Output the (X, Y) coordinate of the center of the cell containing the given text.  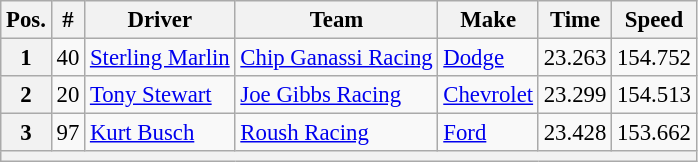
Driver (160, 20)
154.513 (654, 95)
Time (574, 20)
Kurt Busch (160, 133)
Dodge (488, 58)
154.752 (654, 58)
153.662 (654, 133)
40 (68, 58)
Roush Racing (336, 133)
Chevrolet (488, 95)
Speed (654, 20)
23.428 (574, 133)
Make (488, 20)
23.299 (574, 95)
1 (26, 58)
Sterling Marlin (160, 58)
Team (336, 20)
Ford (488, 133)
Pos. (26, 20)
20 (68, 95)
Joe Gibbs Racing (336, 95)
23.263 (574, 58)
Chip Ganassi Racing (336, 58)
2 (26, 95)
# (68, 20)
3 (26, 133)
Tony Stewart (160, 95)
97 (68, 133)
